Search for the cell housing the specified text and yield its (X, Y) center coordinate. 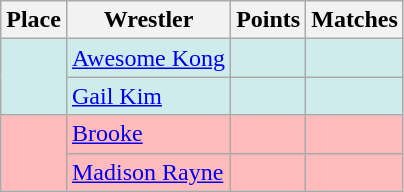
Wrestler (148, 20)
Points (268, 20)
Awesome Kong (148, 58)
Madison Rayne (148, 172)
Place (34, 20)
Brooke (148, 134)
Matches (355, 20)
Gail Kim (148, 96)
